Locate the cell with the specified text and output its [X, Y] center coordinate. 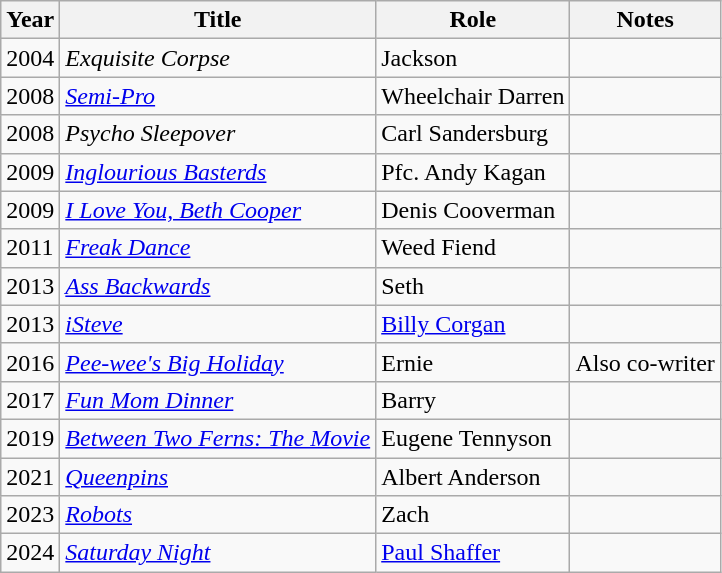
Freak Dance [218, 248]
2004 [30, 58]
Role [473, 20]
2017 [30, 400]
Notes [645, 20]
Pfc. Andy Kagan [473, 172]
Year [30, 20]
Title [218, 20]
2019 [30, 438]
Zach [473, 515]
I Love You, Beth Cooper [218, 210]
iSteve [218, 324]
Billy Corgan [473, 324]
Jackson [473, 58]
Saturday Night [218, 553]
Also co-writer [645, 362]
Seth [473, 286]
Weed Fiend [473, 248]
Fun Mom Dinner [218, 400]
Ass Backwards [218, 286]
2021 [30, 477]
Pee-wee's Big Holiday [218, 362]
2011 [30, 248]
Barry [473, 400]
Semi-Pro [218, 96]
Denis Cooverman [473, 210]
2016 [30, 362]
Carl Sandersburg [473, 134]
Eugene Tennyson [473, 438]
Exquisite Corpse [218, 58]
2024 [30, 553]
Between Two Ferns: The Movie [218, 438]
Wheelchair Darren [473, 96]
Robots [218, 515]
Queenpins [218, 477]
Psycho Sleepover [218, 134]
Paul Shaffer [473, 553]
Ernie [473, 362]
2023 [30, 515]
Albert Anderson [473, 477]
Inglourious Basterds [218, 172]
